Detect which cell encompasses the target text, then output its (x, y) center coordinate. 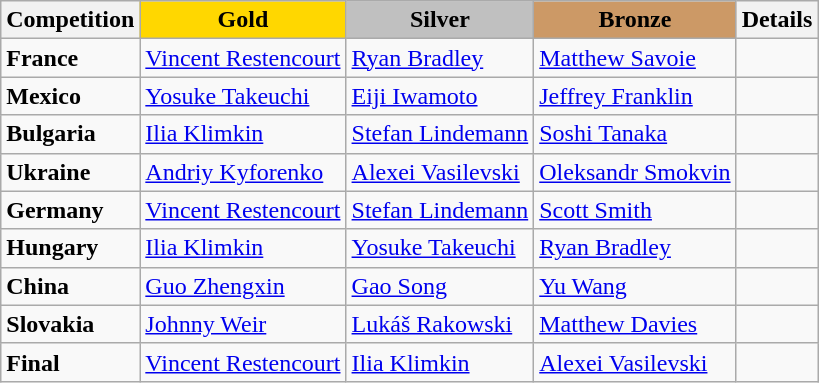
Ukraine (70, 172)
Bronze (635, 20)
Eiji Iwamoto (440, 96)
France (70, 58)
Matthew Davies (635, 324)
Guo Zhengxin (243, 286)
Jeffrey Franklin (635, 96)
Hungary (70, 248)
Mexico (70, 96)
Yu Wang (635, 286)
Competition (70, 20)
China (70, 286)
Germany (70, 210)
Andriy Kyforenko (243, 172)
Gold (243, 20)
Final (70, 362)
Oleksandr Smokvin (635, 172)
Lukáš Rakowski (440, 324)
Slovakia (70, 324)
Details (777, 20)
Silver (440, 20)
Bulgaria (70, 134)
Soshi Tanaka (635, 134)
Scott Smith (635, 210)
Matthew Savoie (635, 58)
Gao Song (440, 286)
Johnny Weir (243, 324)
